Detect which cell encompasses the target text, then output its (X, Y) center coordinate. 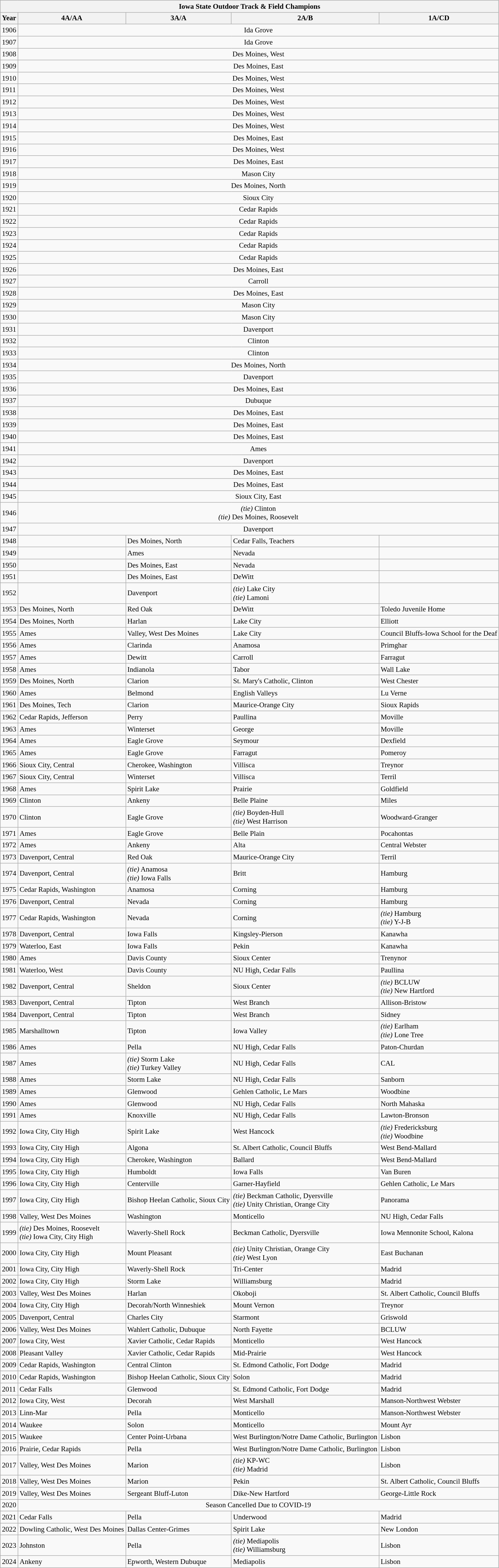
1925 (9, 257)
BCLUW (439, 1329)
Perry (178, 717)
Pocahontas (439, 833)
1910 (9, 78)
2007 (9, 1341)
Cedar Falls, Teachers (305, 541)
(tie) Boyden-Hull(tie) West Harrison (305, 817)
(tie) Anamosa(tie) Iowa Falls (178, 873)
Britt (305, 873)
1978 (9, 934)
1A/CD (439, 18)
Center Point-Urbana (178, 1437)
1912 (9, 102)
Decorah (178, 1401)
Year (9, 18)
1974 (9, 873)
Beckman Catholic, Dyersville (305, 1232)
2004 (9, 1305)
Sioux City (258, 198)
Central Webster (439, 845)
2023 (9, 1545)
Lawton-Bronson (439, 1116)
1955 (9, 633)
2009 (9, 1365)
Charles City (178, 1317)
2017 (9, 1465)
(tie) Storm Lake(tie) Turkey Valley (178, 1064)
1927 (9, 281)
1976 (9, 902)
1935 (9, 377)
1996 (9, 1184)
1914 (9, 126)
1961 (9, 705)
Wall Lake (439, 669)
1952 (9, 593)
2005 (9, 1317)
(tie) Earlham(tie) Lone Tree (439, 1030)
1924 (9, 246)
1968 (9, 789)
1999 (9, 1232)
1920 (9, 198)
(tie) Des Moines, Roosevelt(tie) Iowa City, City High (72, 1232)
2008 (9, 1353)
CAL (439, 1064)
1972 (9, 845)
1907 (9, 42)
North Fayette (305, 1329)
Garner-Hayfield (305, 1184)
1956 (9, 645)
1977 (9, 918)
1994 (9, 1160)
Central Clinton (178, 1365)
Mount Ayr (439, 1425)
St. Mary's Catholic, Clinton (305, 681)
Knoxville (178, 1116)
1948 (9, 541)
1930 (9, 317)
2016 (9, 1449)
1913 (9, 114)
Washington (178, 1216)
1944 (9, 485)
2011 (9, 1389)
2022 (9, 1529)
Pomeroy (439, 753)
Mount Vernon (305, 1305)
2019 (9, 1493)
1965 (9, 753)
1939 (9, 424)
Lu Verne (439, 693)
(tie) Unity Christian, Orange City(tie) West Lyon (305, 1253)
Dike-New Hartford (305, 1493)
1919 (9, 186)
Belmond (178, 693)
1906 (9, 30)
2018 (9, 1481)
1953 (9, 609)
1967 (9, 777)
Woodbine (439, 1091)
Cedar Rapids, Jefferson (72, 717)
Belle Plaine (305, 800)
Sheldon (178, 986)
1947 (9, 529)
Prairie (305, 789)
1979 (9, 946)
East Buchanan (439, 1253)
Elliott (439, 622)
Trenynor (439, 958)
Clarinda (178, 645)
Tabor (305, 669)
1973 (9, 857)
Mid-Prairie (305, 1353)
1987 (9, 1064)
(tie) Fredericksburg(tie) Woodbine (439, 1132)
Humboldt (178, 1172)
Kingsley-Pierson (305, 934)
1963 (9, 729)
Paton-Churdan (439, 1047)
1980 (9, 958)
1951 (9, 577)
1938 (9, 413)
(tie) KP-WC(tie) Madrid (305, 1465)
1960 (9, 693)
Waterloo, West (72, 970)
Dallas Center-Grimes (178, 1529)
Council Bluffs-Iowa School for the Deaf (439, 633)
Starmont (305, 1317)
1991 (9, 1116)
1958 (9, 669)
(tie) Hamburg(tie) Y-J-B (439, 918)
Underwood (305, 1517)
2A/B (305, 18)
Waterloo, East (72, 946)
Sergeant Bluff-Luton (178, 1493)
1909 (9, 66)
1932 (9, 341)
Dowling Catholic, West Des Moines (72, 1529)
2015 (9, 1437)
1916 (9, 150)
1946 (9, 513)
2020 (9, 1505)
West Marshall (305, 1401)
1918 (9, 173)
Wahlert Catholic, Dubuque (178, 1329)
Epworth, Western Dubuque (178, 1562)
Williamsburg (305, 1282)
1969 (9, 800)
Seymour (305, 741)
1997 (9, 1200)
Algona (178, 1148)
1983 (9, 1002)
1945 (9, 497)
George (305, 729)
1962 (9, 717)
Iowa Mennonite School, Kalona (439, 1232)
Okoboji (305, 1293)
Dewitt (178, 657)
Woodward-Granger (439, 817)
2006 (9, 1329)
Griswold (439, 1317)
1995 (9, 1172)
2024 (9, 1562)
Goldfield (439, 789)
1985 (9, 1030)
Indianola (178, 669)
Toledo Juvenile Home (439, 609)
1915 (9, 138)
1970 (9, 817)
1928 (9, 293)
1937 (9, 401)
1931 (9, 329)
2010 (9, 1377)
1934 (9, 365)
2003 (9, 1293)
Sioux City, East (258, 497)
Belle Plain (305, 833)
1941 (9, 449)
West Chester (439, 681)
Linn-Mar (72, 1413)
1921 (9, 209)
1964 (9, 741)
English Valleys (305, 693)
2021 (9, 1517)
1926 (9, 269)
Sioux Rapids (439, 705)
Dubuque (258, 401)
1986 (9, 1047)
1992 (9, 1132)
Dexfield (439, 741)
3A/A (178, 18)
1984 (9, 1014)
1943 (9, 472)
Mount Pleasant (178, 1253)
Pleasant Valley (72, 1353)
1975 (9, 889)
Panorama (439, 1200)
Des Moines, Tech (72, 705)
1940 (9, 437)
1989 (9, 1091)
New London (439, 1529)
Decorah/North Winneshiek (178, 1305)
1998 (9, 1216)
Van Buren (439, 1172)
(tie) Clinton(tie) Des Moines, Roosevelt (258, 513)
North Mahaska (439, 1103)
1981 (9, 970)
Season Cancelled Due to COVID-19 (258, 1505)
1922 (9, 221)
Mediapolis (305, 1562)
(tie) Lake City(tie) Lamoni (305, 593)
2001 (9, 1269)
Johnston (72, 1545)
Miles (439, 800)
1954 (9, 622)
1917 (9, 162)
1929 (9, 305)
1949 (9, 553)
Sanborn (439, 1080)
Iowa State Outdoor Track & Field Champions (250, 6)
Prairie, Cedar Rapids (72, 1449)
Ballard (305, 1160)
1966 (9, 765)
2013 (9, 1413)
1950 (9, 565)
1942 (9, 460)
Centerville (178, 1184)
1993 (9, 1148)
Tri-Center (305, 1269)
2012 (9, 1401)
1923 (9, 233)
Sidney (439, 1014)
1936 (9, 389)
1933 (9, 353)
Allison-Bristow (439, 1002)
1959 (9, 681)
Primghar (439, 645)
2014 (9, 1425)
2002 (9, 1282)
1971 (9, 833)
1911 (9, 90)
Marshalltown (72, 1030)
1908 (9, 54)
Iowa Valley (305, 1030)
1957 (9, 657)
(tie) Beckman Catholic, Dyersville(tie) Unity Christian, Orange City (305, 1200)
1990 (9, 1103)
4A/AA (72, 18)
Alta (305, 845)
2000 (9, 1253)
1988 (9, 1080)
(tie) BCLUW(tie) New Hartford (439, 986)
1982 (9, 986)
(tie) Mediapolis (tie) Williamsburg (305, 1545)
George-Little Rock (439, 1493)
